Detect which cell encompasses the target text, then output its [X, Y] center coordinate. 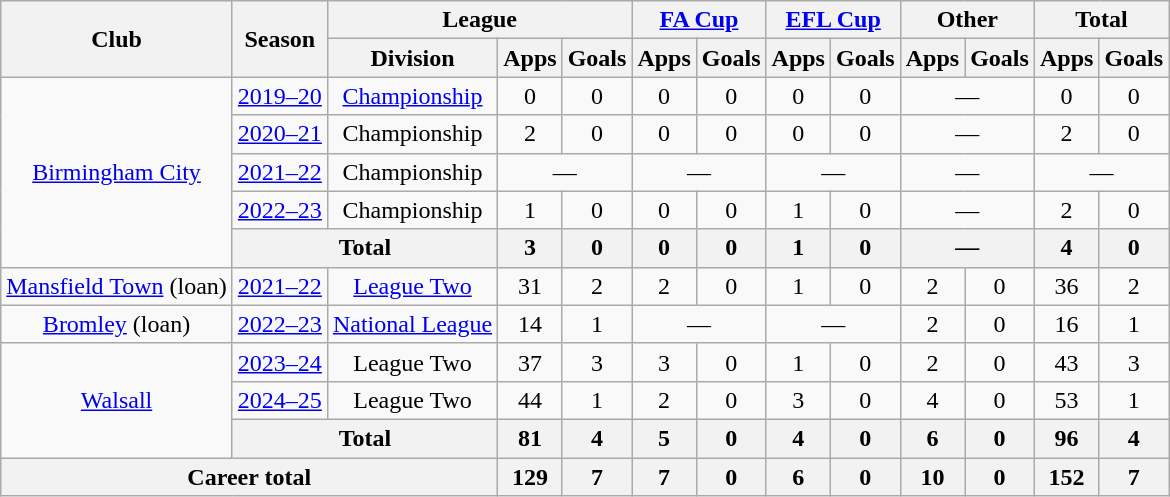
Walsall [117, 400]
53 [1066, 400]
FA Cup [699, 20]
Division [412, 58]
Season [280, 39]
Club [117, 39]
44 [530, 400]
152 [1066, 477]
2023–24 [280, 362]
EFL Cup [833, 20]
League [479, 20]
14 [530, 324]
2019–20 [280, 96]
129 [530, 477]
16 [1066, 324]
2020–21 [280, 134]
2024–25 [280, 400]
10 [932, 477]
37 [530, 362]
81 [530, 438]
Career total [250, 477]
Mansfield Town (loan) [117, 286]
Bromley (loan) [117, 324]
Birmingham City [117, 172]
31 [530, 286]
36 [1066, 286]
National League [412, 324]
Other [967, 20]
43 [1066, 362]
96 [1066, 438]
5 [664, 438]
